Provide the (x, y) coordinate of the cell's center where the given text is located.  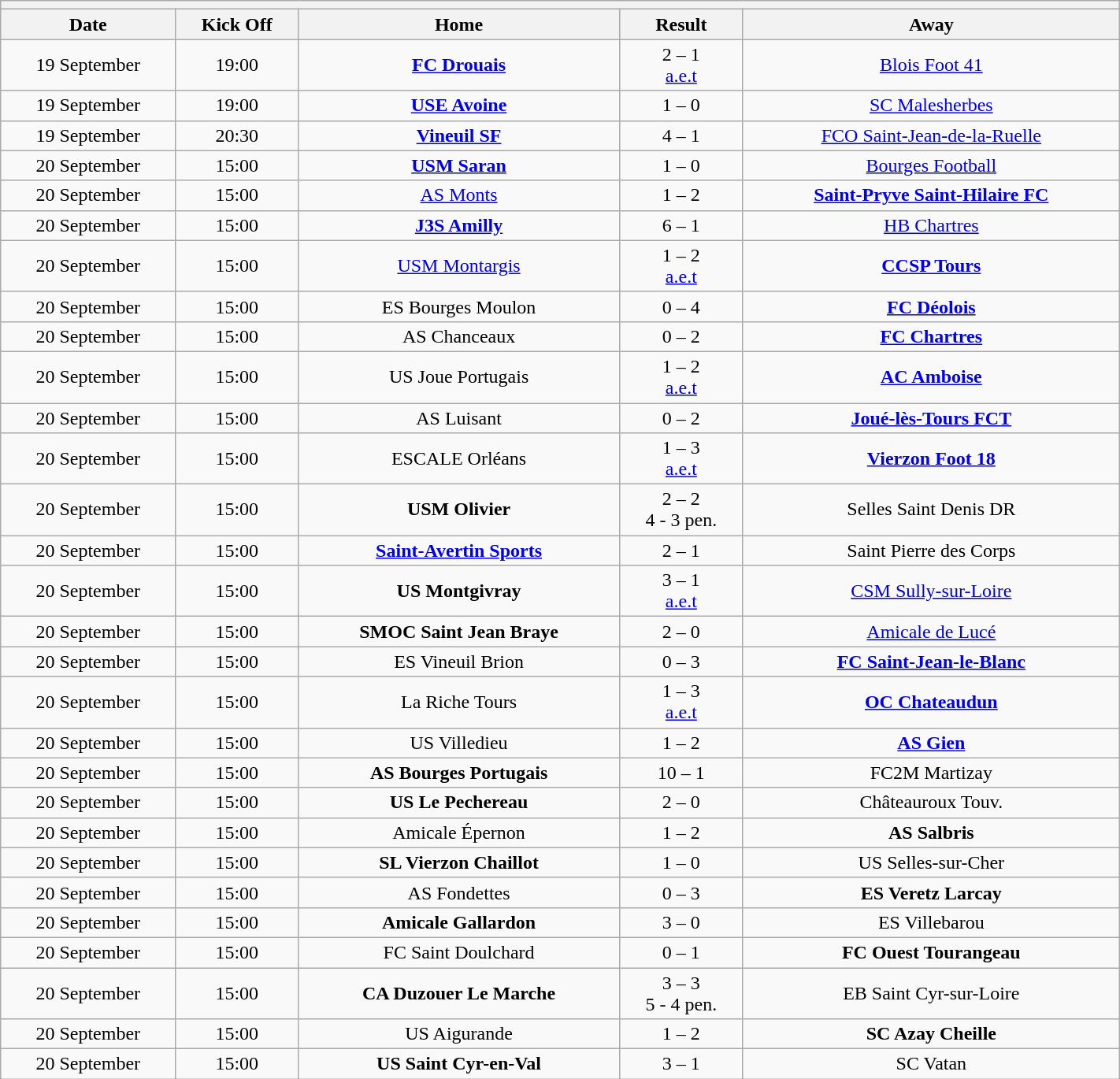
Vierzon Foot 18 (931, 458)
FC2M Martizay (931, 773)
2 – 1 (681, 551)
3 – 3 5 - 4 pen. (681, 992)
10 – 1 (681, 773)
SC Malesherbes (931, 106)
Amicale Gallardon (458, 922)
Châteauroux Touv. (931, 803)
US Joue Portugais (458, 376)
ESCALE Orléans (458, 458)
FCO Saint-Jean-de-la-Ruelle (931, 135)
FC Ouest Tourangeau (931, 952)
ES Vineuil Brion (458, 662)
3 – 1 (681, 1064)
Saint Pierre des Corps (931, 551)
US Villedieu (458, 743)
CSM Sully-sur-Loire (931, 591)
US Aigurande (458, 1034)
US Montgivray (458, 591)
La Riche Tours (458, 703)
SC Azay Cheille (931, 1034)
US Le Pechereau (458, 803)
Date (88, 24)
AS Luisant (458, 418)
FC Chartres (931, 336)
Saint-Pryve Saint-Hilaire FC (931, 195)
Saint-Avertin Sports (458, 551)
EB Saint Cyr-sur-Loire (931, 992)
2 – 2 4 - 3 pen. (681, 510)
ES Villebarou (931, 922)
Vineuil SF (458, 135)
Blois Foot 41 (931, 65)
3 – 0 (681, 922)
Selles Saint Denis DR (931, 510)
CA Duzouer Le Marche (458, 992)
AS Monts (458, 195)
US Saint Cyr-en-Val (458, 1064)
AS Chanceaux (458, 336)
Away (931, 24)
Kick Off (237, 24)
AC Amboise (931, 376)
FC Saint Doulchard (458, 952)
FC Déolois (931, 306)
Home (458, 24)
HB Chartres (931, 225)
AS Bourges Portugais (458, 773)
Result (681, 24)
J3S Amilly (458, 225)
USM Montargis (458, 266)
SL Vierzon Chaillot (458, 862)
AS Fondettes (458, 892)
2 – 1 a.e.t (681, 65)
4 – 1 (681, 135)
3 – 1 a.e.t (681, 591)
ES Bourges Moulon (458, 306)
USM Saran (458, 165)
SMOC Saint Jean Braye (458, 632)
OC Chateaudun (931, 703)
ES Veretz Larcay (931, 892)
FC Drouais (458, 65)
SC Vatan (931, 1064)
FC Saint-Jean-le-Blanc (931, 662)
0 – 4 (681, 306)
6 – 1 (681, 225)
AS Gien (931, 743)
US Selles-sur-Cher (931, 862)
Joué-lès-Tours FCT (931, 418)
AS Salbris (931, 832)
Bourges Football (931, 165)
USE Avoine (458, 106)
USM Olivier (458, 510)
0 – 1 (681, 952)
Amicale Épernon (458, 832)
20:30 (237, 135)
Amicale de Lucé (931, 632)
CCSP Tours (931, 266)
